Find where the given text appears and provide that cell's center as (X, Y) coordinate. 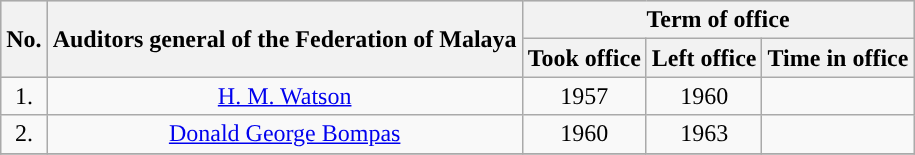
Donald George Bompas (284, 134)
1963 (704, 134)
Time in office (838, 58)
Left office (704, 58)
1957 (584, 96)
Took office (584, 58)
Auditors general of the Federation of Malaya (284, 39)
No. (24, 39)
1. (24, 96)
Term of office (718, 20)
H. M. Watson (284, 96)
2. (24, 134)
